Locate the cell with the specified text and output its [x, y] center coordinate. 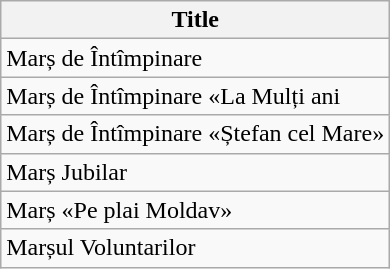
Marșul Voluntarilor [196, 248]
Title [196, 20]
Marș de Întîmpinare «Ștefan cel Mare» [196, 134]
Marș «Pe plai Moldav» [196, 210]
Marș de Întîmpinare [196, 58]
Marș Jubilar [196, 172]
Marș de Întîmpinare «La Mulți ani [196, 96]
